Pinpoint the cell where the given text exists, returning its (x, y) midpoint coordinate. 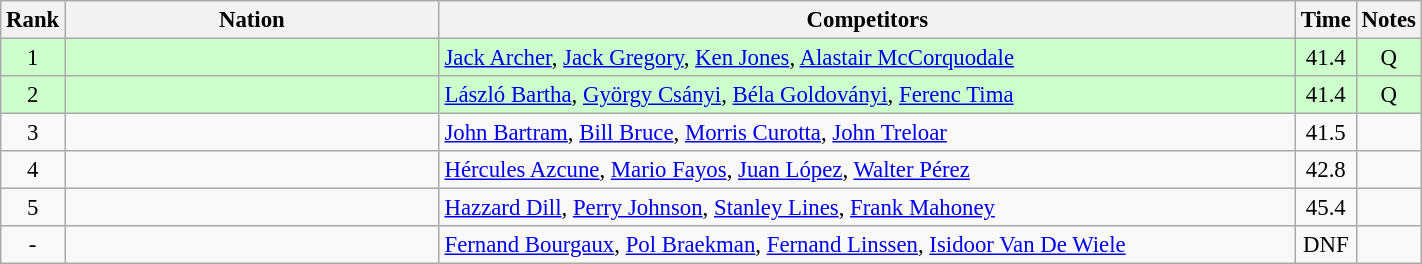
1 (33, 58)
Nation (252, 20)
DNF (1326, 245)
45.4 (1326, 208)
Hazzard Dill, Perry Johnson, Stanley Lines, Frank Mahoney (867, 208)
Fernand Bourgaux, Pol Braekman, Fernand Linssen, Isidoor Van De Wiele (867, 245)
5 (33, 208)
Notes (1388, 20)
2 (33, 95)
41.5 (1326, 133)
László Bartha, György Csányi, Béla Goldoványi, Ferenc Tima (867, 95)
4 (33, 170)
John Bartram, Bill Bruce, Morris Curotta, John Treloar (867, 133)
Time (1326, 20)
Rank (33, 20)
- (33, 245)
42.8 (1326, 170)
Competitors (867, 20)
Jack Archer, Jack Gregory, Ken Jones, Alastair McCorquodale (867, 58)
3 (33, 133)
Hércules Azcune, Mario Fayos, Juan López, Walter Pérez (867, 170)
